Provide the [x, y] coordinate of the cell's center where the given text is located.  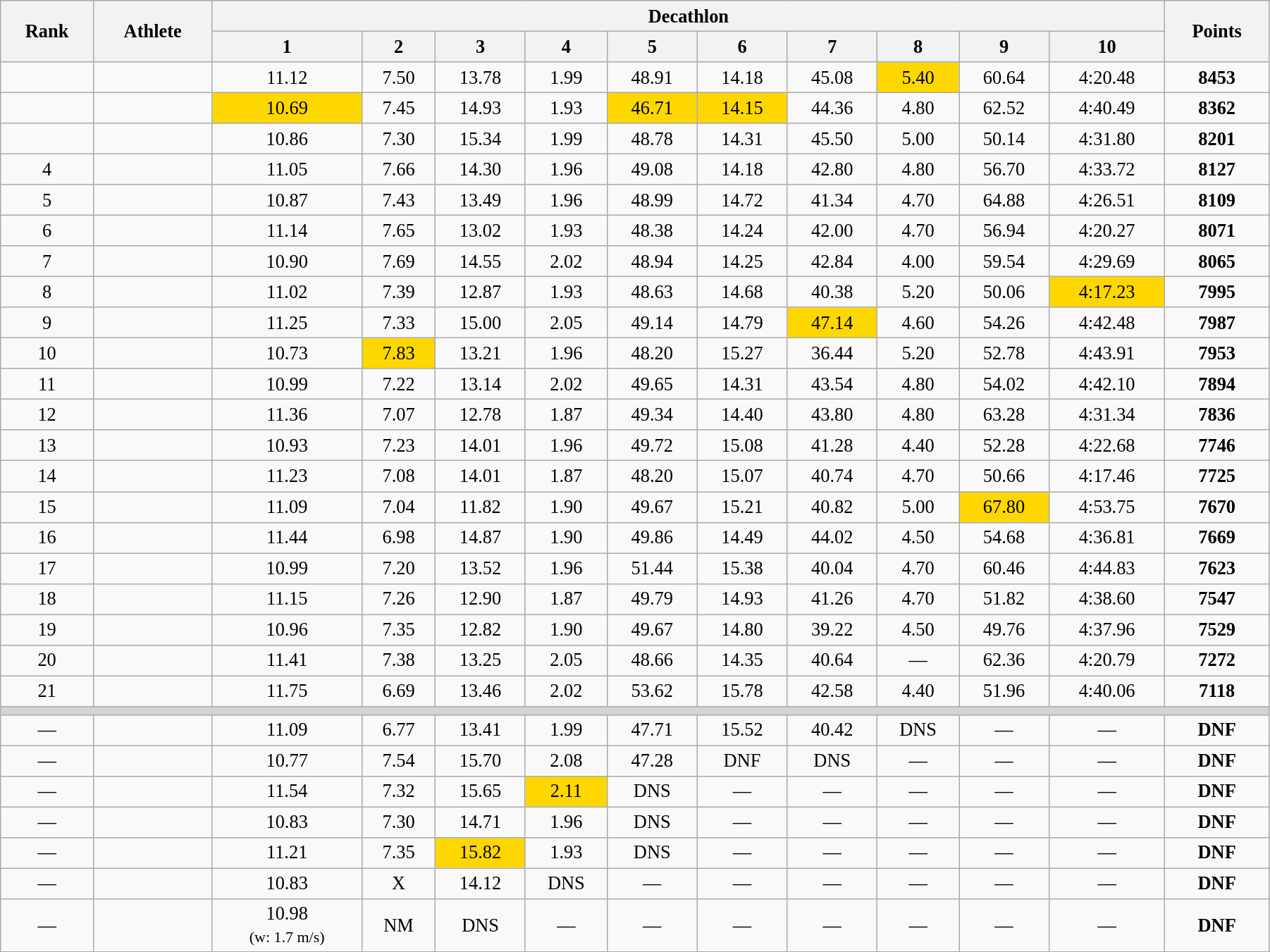
12.78 [481, 414]
10.87 [288, 200]
7529 [1217, 629]
15.52 [742, 730]
NM [398, 925]
43.54 [832, 384]
11.75 [288, 691]
49.72 [652, 445]
7669 [1217, 538]
Rank [47, 31]
7.66 [398, 169]
6.98 [398, 538]
44.02 [832, 538]
11.21 [288, 853]
52.28 [1004, 445]
50.66 [1004, 476]
14.49 [742, 538]
7.43 [398, 200]
8127 [1217, 169]
11.12 [288, 77]
13.25 [481, 660]
7.54 [398, 761]
4:31.34 [1106, 414]
11.05 [288, 169]
4:20.48 [1106, 77]
20 [47, 660]
48.78 [652, 139]
7.26 [398, 599]
10.69 [288, 108]
4:43.91 [1106, 353]
14.80 [742, 629]
15.78 [742, 691]
49.08 [652, 169]
8065 [1217, 261]
4:40.06 [1106, 691]
12.82 [481, 629]
7836 [1217, 414]
19 [47, 629]
8109 [1217, 200]
7.39 [398, 292]
4:40.49 [1106, 108]
40.42 [832, 730]
4.00 [918, 261]
4:38.60 [1106, 599]
41.34 [832, 200]
14.35 [742, 660]
7953 [1217, 353]
11.54 [288, 791]
49.76 [1004, 629]
4.60 [918, 323]
13.14 [481, 384]
13.78 [481, 77]
60.46 [1004, 568]
15.70 [481, 761]
49.86 [652, 538]
45.50 [832, 139]
48.91 [652, 77]
59.54 [1004, 261]
7623 [1217, 568]
7.07 [398, 414]
11.82 [481, 507]
6.77 [398, 730]
56.70 [1004, 169]
7670 [1217, 507]
7.38 [398, 660]
Points [1217, 31]
54.26 [1004, 323]
48.38 [652, 230]
47.28 [652, 761]
15.34 [481, 139]
46.71 [652, 108]
5.40 [918, 77]
7746 [1217, 445]
7894 [1217, 384]
14.68 [742, 292]
42.58 [832, 691]
7547 [1217, 599]
13.21 [481, 353]
12.90 [481, 599]
48.66 [652, 660]
40.64 [832, 660]
7.45 [398, 108]
67.80 [1004, 507]
7.65 [398, 230]
14.25 [742, 261]
2.08 [566, 761]
11.15 [288, 599]
7.23 [398, 445]
44.36 [832, 108]
13.41 [481, 730]
10.93 [288, 445]
15.65 [481, 791]
4:17.23 [1106, 292]
8453 [1217, 77]
40.04 [832, 568]
7.83 [398, 353]
49.65 [652, 384]
14.30 [481, 169]
Athlete [152, 31]
15.07 [742, 476]
10.86 [288, 139]
40.74 [832, 476]
15.21 [742, 507]
54.02 [1004, 384]
7272 [1217, 660]
62.52 [1004, 108]
10.98(w: 1.7 m/s) [288, 925]
13.02 [481, 230]
21 [47, 691]
4:22.68 [1106, 445]
43.80 [832, 414]
11.02 [288, 292]
10.90 [288, 261]
42.80 [832, 169]
51.44 [652, 568]
3 [481, 47]
4:33.72 [1106, 169]
4:42.10 [1106, 384]
45.08 [832, 77]
15.08 [742, 445]
2.11 [566, 791]
7.32 [398, 791]
11.25 [288, 323]
49.79 [652, 599]
12.87 [481, 292]
7.08 [398, 476]
4:42.48 [1106, 323]
14.24 [742, 230]
51.82 [1004, 599]
52.78 [1004, 353]
X [398, 884]
63.28 [1004, 414]
7725 [1217, 476]
14.55 [481, 261]
7995 [1217, 292]
4:36.81 [1106, 538]
49.34 [652, 414]
4:20.27 [1106, 230]
8362 [1217, 108]
48.94 [652, 261]
47.14 [832, 323]
42.00 [832, 230]
17 [47, 568]
51.96 [1004, 691]
11.41 [288, 660]
10.96 [288, 629]
6.69 [398, 691]
53.62 [652, 691]
7.33 [398, 323]
13 [47, 445]
4:31.80 [1106, 139]
14.15 [742, 108]
15.38 [742, 568]
11.44 [288, 538]
47.71 [652, 730]
1 [288, 47]
7.20 [398, 568]
4:29.69 [1106, 261]
14.87 [481, 538]
4:37.96 [1106, 629]
7.22 [398, 384]
14.72 [742, 200]
7987 [1217, 323]
7.50 [398, 77]
8201 [1217, 139]
13.46 [481, 691]
62.36 [1004, 660]
14.79 [742, 323]
18 [47, 599]
36.44 [832, 353]
56.94 [1004, 230]
14.12 [481, 884]
4:44.83 [1106, 568]
4:17.46 [1106, 476]
15.82 [481, 853]
39.22 [832, 629]
41.26 [832, 599]
15.00 [481, 323]
7.69 [398, 261]
14.40 [742, 414]
7.04 [398, 507]
11.23 [288, 476]
54.68 [1004, 538]
2 [398, 47]
49.14 [652, 323]
16 [47, 538]
11.36 [288, 414]
13.49 [481, 200]
60.64 [1004, 77]
64.88 [1004, 200]
50.06 [1004, 292]
4:20.79 [1106, 660]
11.14 [288, 230]
7118 [1217, 691]
12 [47, 414]
14.71 [481, 822]
11 [47, 384]
40.82 [832, 507]
42.84 [832, 261]
10.77 [288, 761]
15 [47, 507]
8071 [1217, 230]
Decathlon [689, 16]
50.14 [1004, 139]
15.27 [742, 353]
10.73 [288, 353]
13.52 [481, 568]
4:53.75 [1106, 507]
4:26.51 [1106, 200]
40.38 [832, 292]
48.63 [652, 292]
14 [47, 476]
48.99 [652, 200]
41.28 [832, 445]
